Extract the [x, y] coordinate from the center of the cell holding the provided text.  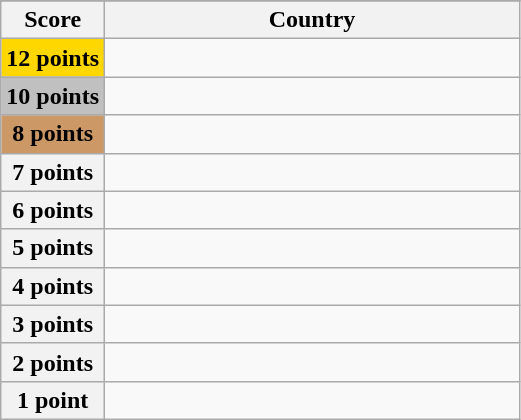
6 points [53, 210]
7 points [53, 172]
4 points [53, 286]
2 points [53, 362]
1 point [53, 400]
8 points [53, 134]
3 points [53, 324]
12 points [53, 58]
Score [53, 20]
5 points [53, 248]
10 points [53, 96]
Country [312, 20]
